Detect which cell encompasses the target text, then output its [X, Y] center coordinate. 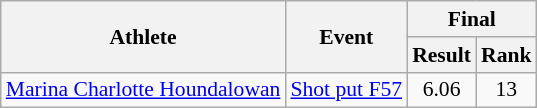
Marina Charlotte Houndalowan [144, 90]
Result [442, 55]
Event [346, 36]
Shot put F57 [346, 90]
Athlete [144, 36]
Final [472, 19]
Rank [506, 55]
13 [506, 90]
6.06 [442, 90]
